Identify which cell holds the provided text, then report its [X, Y] central coordinate. 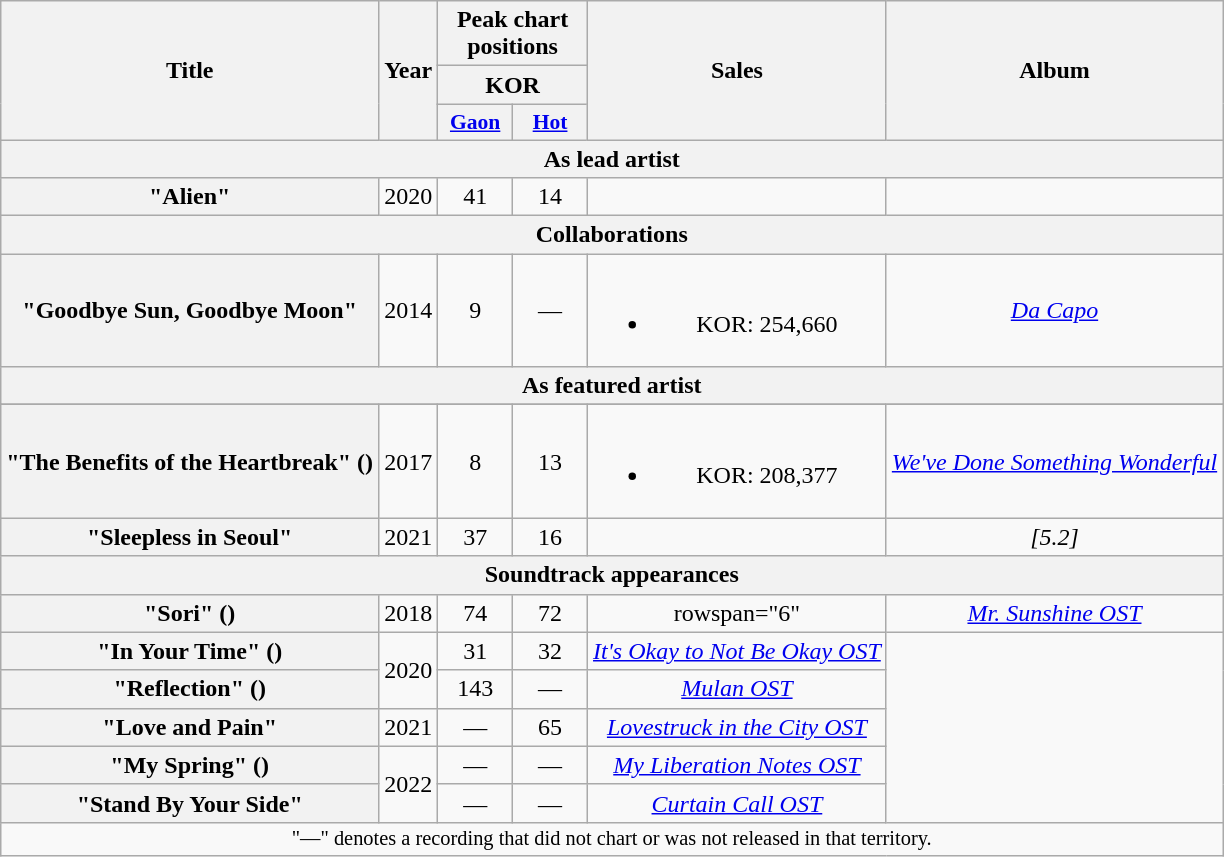
Peak chartpositions [513, 34]
As lead artist [612, 159]
My Liberation Notes OST [738, 765]
Curtain Call OST [738, 803]
13 [550, 462]
"Goodbye Sun, Goodbye Moon" [190, 310]
Da Capo [1054, 310]
2022 [408, 784]
2017 [408, 462]
9 [476, 310]
[5.2] [1054, 537]
"Sori" () [190, 613]
As featured artist [612, 386]
Mulan OST [738, 689]
Lovestruck in the City OST [738, 727]
We've Done Something Wonderful [1054, 462]
37 [476, 537]
It's Okay to Not Be Okay OST [738, 651]
"In Your Time" () [190, 651]
143 [476, 689]
31 [476, 651]
"Sleepless in Seoul" [190, 537]
74 [476, 613]
41 [476, 197]
KOR [513, 85]
"Love and Pain" [190, 727]
"Reflection" () [190, 689]
2018 [408, 613]
Gaon [476, 122]
Hot [550, 122]
Mr. Sunshine OST [1054, 613]
Collaborations [612, 235]
16 [550, 537]
Soundtrack appearances [612, 575]
65 [550, 727]
14 [550, 197]
8 [476, 462]
Title [190, 70]
"My Spring" () [190, 765]
Album [1054, 70]
Sales [738, 70]
KOR: 254,660 [738, 310]
2014 [408, 310]
rowspan="6" [738, 613]
72 [550, 613]
32 [550, 651]
"The Benefits of the Heartbreak" () [190, 462]
"—" denotes a recording that did not chart or was not released in that territory. [612, 839]
KOR: 208,377 [738, 462]
"Alien" [190, 197]
Year [408, 70]
"Stand By Your Side" [190, 803]
